Pinpoint the cell where the given text exists, returning its [X, Y] midpoint coordinate. 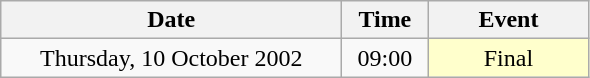
Time [385, 20]
Date [172, 20]
09:00 [385, 58]
Event [508, 20]
Final [508, 58]
Thursday, 10 October 2002 [172, 58]
